Search for the cell housing the specified text and yield its [X, Y] center coordinate. 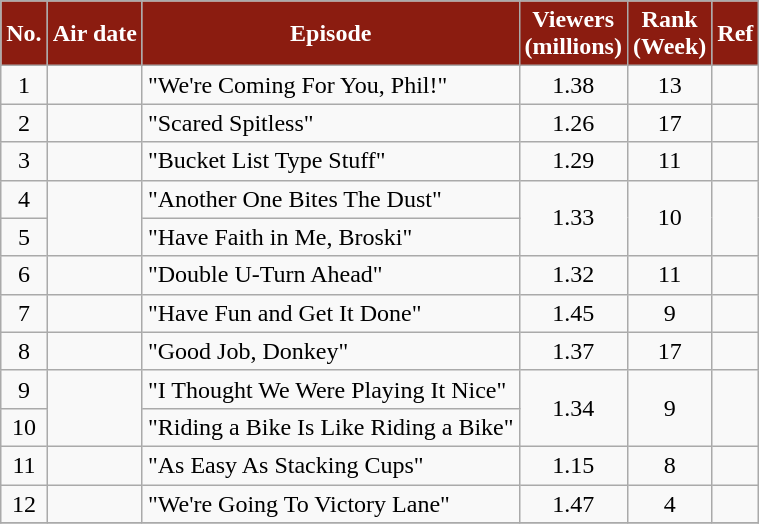
1.47 [573, 503]
Rank(Week) [669, 34]
1.29 [573, 161]
5 [24, 237]
1.26 [573, 123]
2 [24, 123]
1.15 [573, 465]
3 [24, 161]
"Another One Bites The Dust" [330, 199]
"Bucket List Type Stuff" [330, 161]
1 [24, 85]
"Scared Spitless" [330, 123]
"We're Coming For You, Phil!" [330, 85]
"I Thought We Were Playing It Nice" [330, 389]
6 [24, 275]
"As Easy As Stacking Cups" [330, 465]
Viewers(millions) [573, 34]
12 [24, 503]
"Have Faith in Me, Broski" [330, 237]
Ref [736, 34]
1.32 [573, 275]
13 [669, 85]
Air date [94, 34]
Episode [330, 34]
No. [24, 34]
7 [24, 313]
1.37 [573, 351]
1.38 [573, 85]
1.34 [573, 408]
"Have Fun and Get It Done" [330, 313]
1.45 [573, 313]
"Double U-Turn Ahead" [330, 275]
"We're Going To Victory Lane" [330, 503]
"Good Job, Donkey" [330, 351]
1.33 [573, 218]
"Riding a Bike Is Like Riding a Bike" [330, 427]
